Determine the (x, y) coordinate at the center of the cell enclosing the given text.  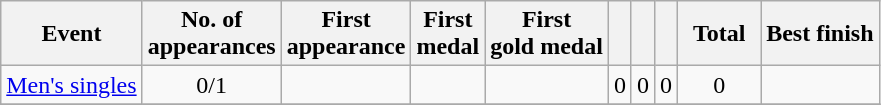
No. ofappearances (212, 34)
Total (720, 34)
Firstmedal (448, 34)
0/1 (212, 85)
Firstgold medal (547, 34)
Event (72, 34)
Best finish (820, 34)
Firstappearance (346, 34)
Men's singles (72, 85)
